Extract the [X, Y] coordinate from the center of the cell holding the provided text.  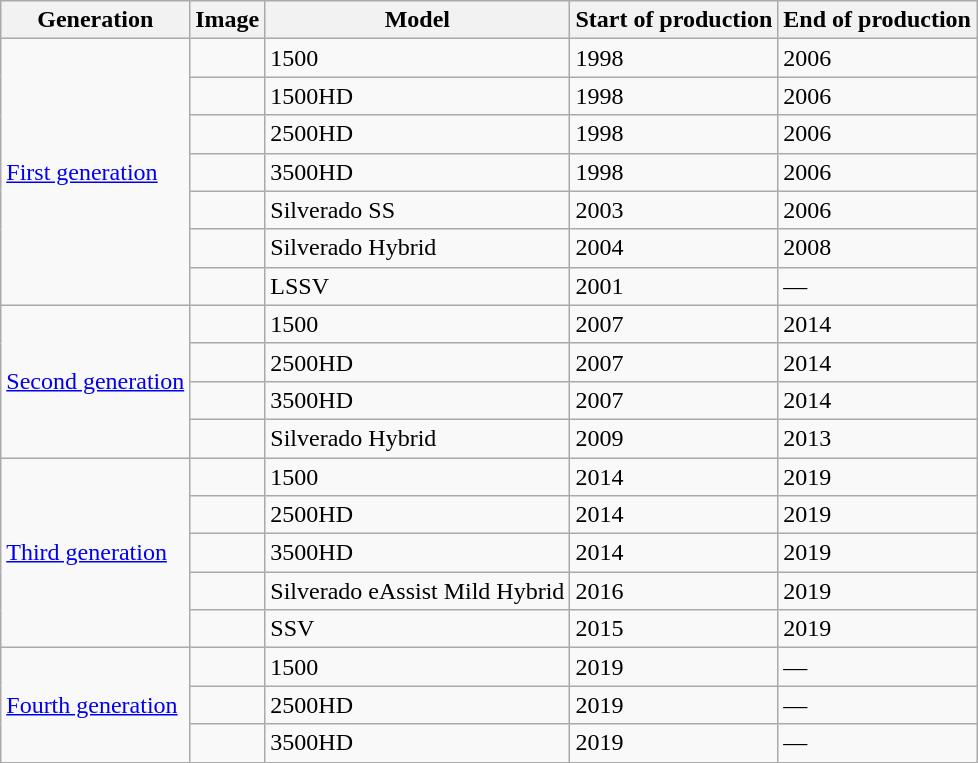
2001 [674, 286]
Silverado eAssist Mild Hybrid [418, 591]
Silverado SS [418, 210]
Fourth generation [96, 705]
LSSV [418, 286]
End of production [878, 20]
2009 [674, 438]
2016 [674, 591]
Generation [96, 20]
2008 [878, 248]
Start of production [674, 20]
2004 [674, 248]
Second generation [96, 381]
1500HD [418, 96]
SSV [418, 629]
Image [228, 20]
First generation [96, 172]
2015 [674, 629]
Model [418, 20]
2003 [674, 210]
2013 [878, 438]
Third generation [96, 553]
